Pinpoint the cell where the given text exists, returning its [x, y] midpoint coordinate. 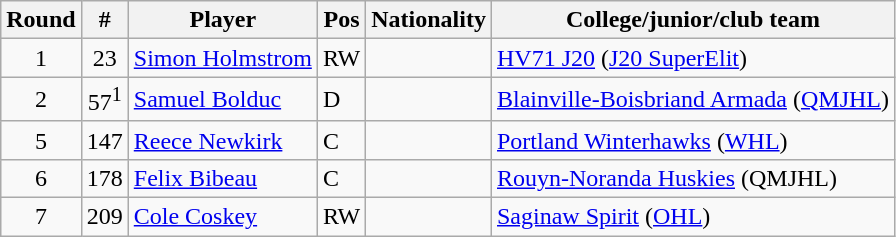
147 [104, 140]
Portland Winterhawks (WHL) [692, 140]
Reece Newkirk [222, 140]
Player [222, 20]
571 [104, 100]
Rouyn-Noranda Huskies (QMJHL) [692, 178]
178 [104, 178]
Nationality [429, 20]
6 [41, 178]
Saginaw Spirit (OHL) [692, 217]
# [104, 20]
1 [41, 58]
Samuel Bolduc [222, 100]
Pos [341, 20]
Felix Bibeau [222, 178]
Blainville-Boisbriand Armada (QMJHL) [692, 100]
2 [41, 100]
5 [41, 140]
Round [41, 20]
Simon Holmstrom [222, 58]
HV71 J20 (J20 SuperElit) [692, 58]
Cole Coskey [222, 217]
209 [104, 217]
College/junior/club team [692, 20]
7 [41, 217]
23 [104, 58]
D [341, 100]
